From the cell containing the given text, extract its center point as [X, Y] coordinate. 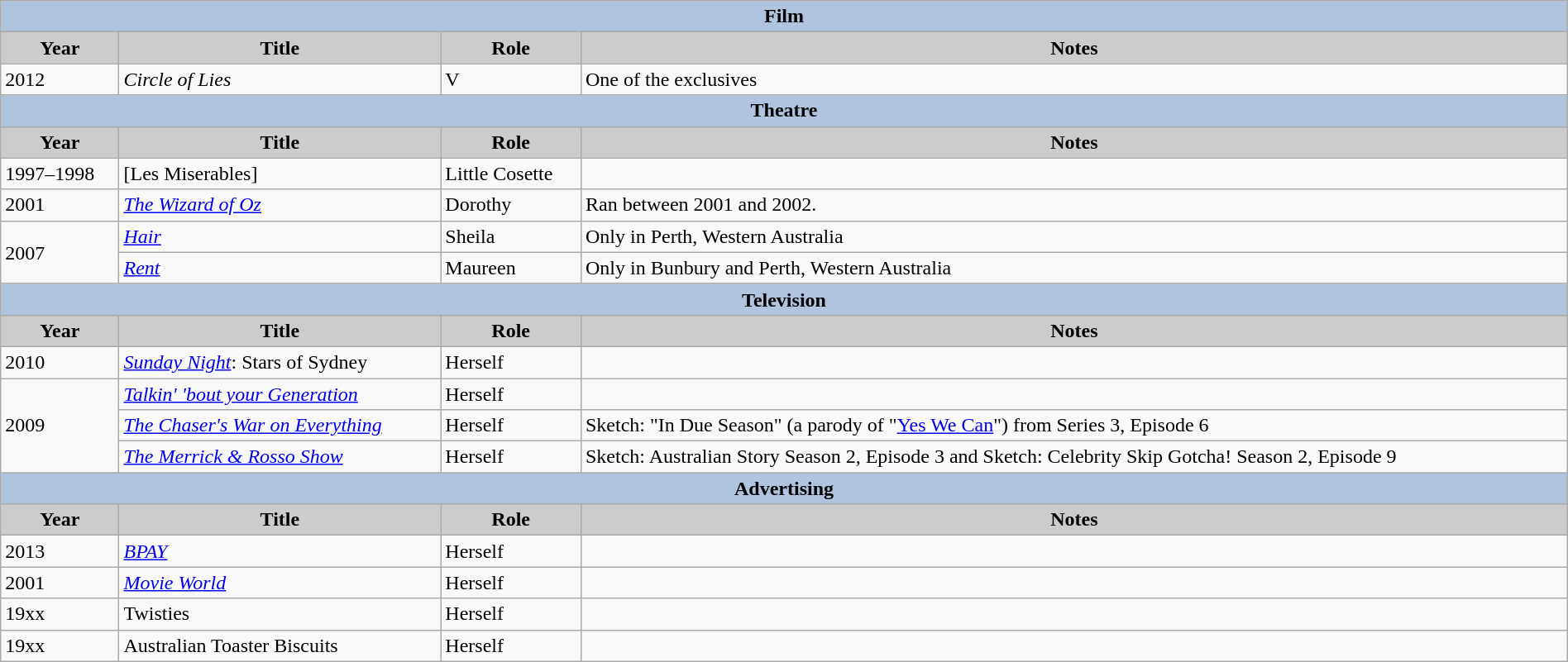
Ran between 2001 and 2002. [1073, 205]
2007 [60, 252]
Twisties [280, 614]
The Chaser's War on Everything [280, 426]
Maureen [511, 268]
2010 [60, 362]
BPAY [280, 551]
The Merrick & Rosso Show [280, 457]
[Les Miserables] [280, 174]
Talkin' 'bout your Generation [280, 394]
2013 [60, 551]
Circle of Lies [280, 79]
1997–1998 [60, 174]
Rent [280, 268]
Sketch: Australian Story Season 2, Episode 3 and Sketch: Celebrity Skip Gotcha! Season 2, Episode 9 [1073, 457]
Advertising [784, 488]
Movie World [280, 583]
V [511, 79]
2012 [60, 79]
Only in Perth, Western Australia [1073, 236]
The Wizard of Oz [280, 205]
2009 [60, 426]
Little Cosette [511, 174]
One of the exclusives [1073, 79]
Only in Bunbury and Perth, Western Australia [1073, 268]
Theatre [784, 111]
Television [784, 299]
Sheila [511, 236]
Film [784, 17]
Sketch: "In Due Season" (a parody of "Yes We Can") from Series 3, Episode 6 [1073, 426]
Hair [280, 236]
Australian Toaster Biscuits [280, 645]
Sunday Night: Stars of Sydney [280, 362]
Dorothy [511, 205]
